Capture the cell that displays the provided text and extract its [x, y] central coordinate. 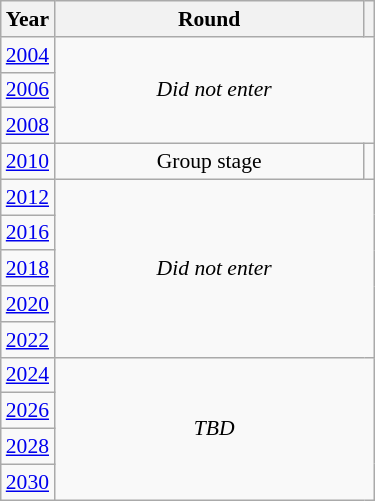
2026 [28, 411]
Group stage [209, 162]
2006 [28, 90]
2024 [28, 375]
Round [209, 19]
2028 [28, 447]
2016 [28, 233]
2008 [28, 126]
2012 [28, 197]
TBD [214, 428]
2010 [28, 162]
2004 [28, 55]
2018 [28, 269]
2030 [28, 482]
Year [28, 19]
2022 [28, 340]
2020 [28, 304]
